From the cell containing the given text, extract its center point as [x, y] coordinate. 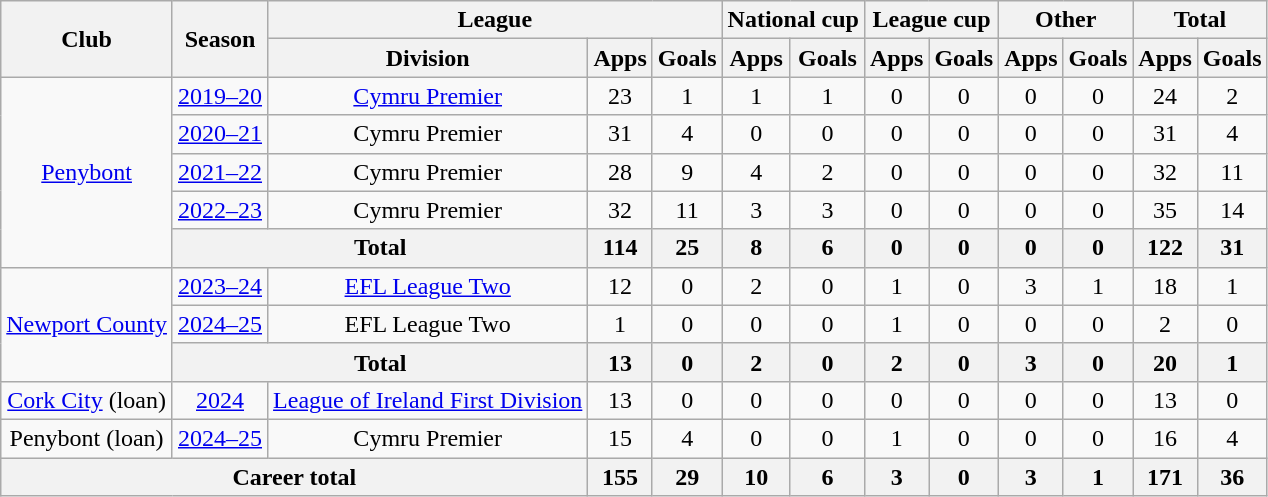
35 [1165, 210]
12 [620, 286]
23 [620, 96]
28 [620, 172]
18 [1165, 286]
14 [1232, 210]
League of Ireland First Division [428, 400]
Club [87, 39]
155 [620, 477]
2020–21 [220, 134]
League [495, 20]
2022–23 [220, 210]
29 [687, 477]
League cup [931, 20]
Penybont [87, 172]
16 [1165, 438]
Division [428, 58]
Career total [294, 477]
2019–20 [220, 96]
Other [1066, 20]
Newport County [87, 324]
Penybont (loan) [87, 438]
122 [1165, 248]
8 [756, 248]
20 [1165, 362]
15 [620, 438]
171 [1165, 477]
2024 [220, 400]
9 [687, 172]
2021–22 [220, 172]
Season [220, 39]
2023–24 [220, 286]
114 [620, 248]
25 [687, 248]
24 [1165, 96]
National cup [793, 20]
10 [756, 477]
Cork City (loan) [87, 400]
36 [1232, 477]
